Determine the [X, Y] coordinate at the center of the cell enclosing the given text.  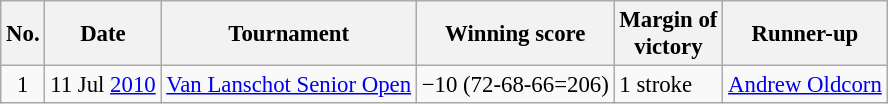
−10 (72-68-66=206) [515, 85]
11 Jul 2010 [103, 85]
Winning score [515, 34]
Andrew Oldcorn [805, 85]
Date [103, 34]
1 stroke [668, 85]
Margin ofvictory [668, 34]
Tournament [288, 34]
1 [23, 85]
Van Lanschot Senior Open [288, 85]
No. [23, 34]
Runner-up [805, 34]
